For the text-containing cell, return its midpoint in [X, Y] coordinate format. 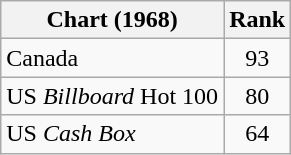
US Cash Box [112, 134]
Canada [112, 58]
US Billboard Hot 100 [112, 96]
Rank [258, 20]
80 [258, 96]
64 [258, 134]
Chart (1968) [112, 20]
93 [258, 58]
